From the cell containing the given text, extract its center point as (x, y) coordinate. 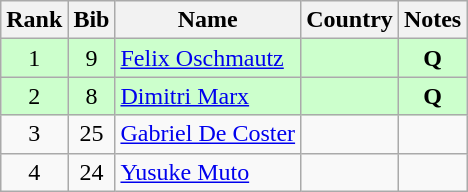
4 (34, 172)
Felix Oschmautz (208, 58)
3 (34, 134)
Gabriel De Coster (208, 134)
Dimitri Marx (208, 96)
1 (34, 58)
Bib (92, 20)
25 (92, 134)
Country (350, 20)
9 (92, 58)
24 (92, 172)
Rank (34, 20)
8 (92, 96)
2 (34, 96)
Name (208, 20)
Notes (432, 20)
Yusuke Muto (208, 172)
